Detect which cell encompasses the target text, then output its [x, y] center coordinate. 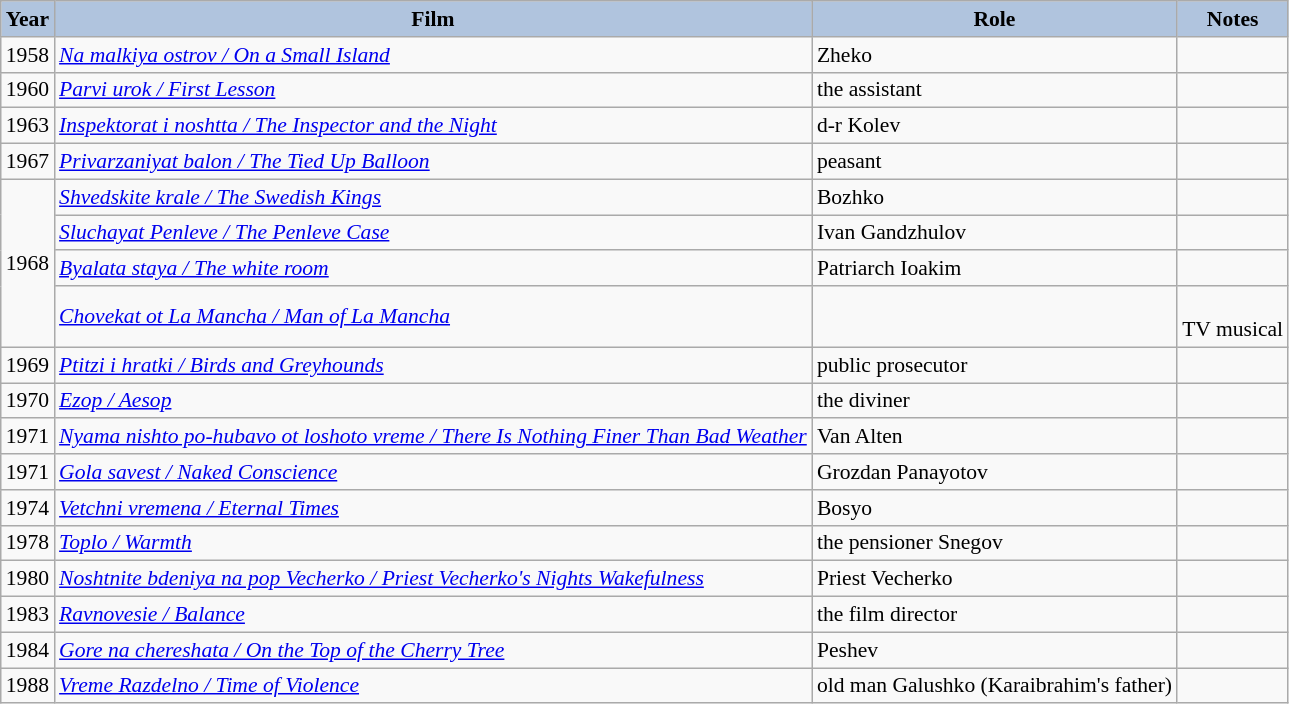
d-r Kolev [994, 126]
Vetchni vremena / Eternal Times [433, 508]
1978 [28, 543]
public prosecutor [994, 365]
1980 [28, 579]
Privarzaniyat balon / The Tied Up Balloon [433, 162]
Priest Vecherko [994, 579]
Toplo / Warmth [433, 543]
Patriarch Ioakim [994, 269]
Inspektorat i noshtta / The Inspector and the Night [433, 126]
Nyama nishto po-hubavo ot loshoto vreme / There Is Nothing Finer Than Bad Weather [433, 437]
1968 [28, 263]
Ptitzi i hratki / Birds and Greyhounds [433, 365]
Year [28, 19]
1958 [28, 55]
Gore na chereshata / On the Top of the Cherry Tree [433, 650]
Sluchayat Penleve / The Penleve Case [433, 233]
Byalata staya / The white room [433, 269]
the assistant [994, 90]
Parvi urok / First Lesson [433, 90]
Shvedskite krale / The Swedish Kings [433, 197]
Van Alten [994, 437]
the pensioner Snegov [994, 543]
Zheko [994, 55]
peasant [994, 162]
1983 [28, 615]
1970 [28, 401]
Ravnovesie / Balance [433, 615]
Role [994, 19]
Bozhko [994, 197]
Bosyo [994, 508]
Film [433, 19]
1984 [28, 650]
1967 [28, 162]
old man Galushko (Karaibrahim's father) [994, 686]
Vreme Razdelno / Time of Violence [433, 686]
Grozdan Panayotov [994, 472]
Ezop / Aesop [433, 401]
1963 [28, 126]
the diviner [994, 401]
1988 [28, 686]
1969 [28, 365]
1960 [28, 90]
Notes [1232, 19]
the film director [994, 615]
Chovekat ot La Mancha / Man of La Mancha [433, 316]
Na malkiya ostrov / On a Small Island [433, 55]
Gola savest / Naked Conscience [433, 472]
1974 [28, 508]
TV musical [1232, 316]
Noshtnite bdeniya na pop Vecherko / Priest Vecherko's Nights Wakefulness [433, 579]
Ivan Gandzhulov [994, 233]
Peshev [994, 650]
